Pinpoint the cell where the given text exists, returning its (x, y) midpoint coordinate. 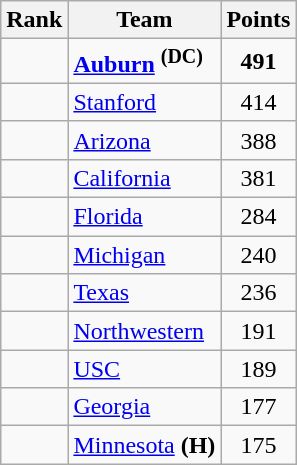
191 (258, 331)
Team (144, 20)
414 (258, 102)
Arizona (144, 140)
USC (144, 369)
388 (258, 140)
Georgia (144, 407)
Points (258, 20)
Texas (144, 293)
491 (258, 62)
236 (258, 293)
240 (258, 255)
189 (258, 369)
Florida (144, 217)
Rank (34, 20)
California (144, 178)
177 (258, 407)
284 (258, 217)
Northwestern (144, 331)
Minnesota (H) (144, 445)
Stanford (144, 102)
Michigan (144, 255)
381 (258, 178)
175 (258, 445)
Auburn (DC) (144, 62)
